Return the [X, Y] coordinate for the center point of the cell that contains the specified text.  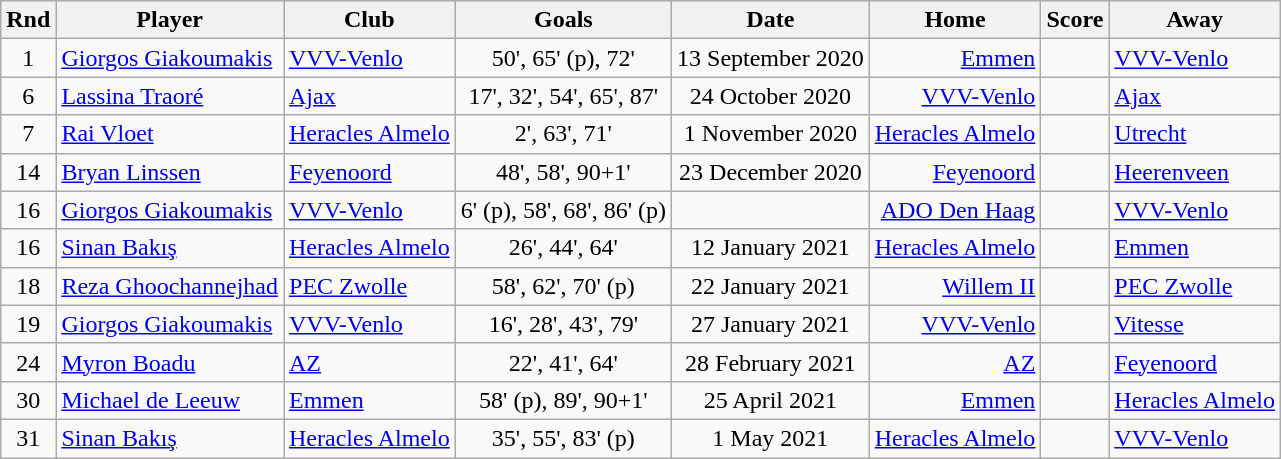
Utrecht [1195, 134]
Myron Boadu [170, 362]
Goals [563, 20]
Home [955, 20]
50', 65' (p), 72' [563, 58]
58' (p), 89', 90+1' [563, 400]
Heerenveen [1195, 172]
Rai Vloet [170, 134]
58', 62', 70' (p) [563, 286]
48', 58', 90+1' [563, 172]
Away [1195, 20]
Lassina Traoré [170, 96]
13 September 2020 [771, 58]
1 [28, 58]
Rnd [28, 20]
12 January 2021 [771, 248]
22 January 2021 [771, 286]
1 May 2021 [771, 438]
Player [170, 20]
Date [771, 20]
22', 41', 64' [563, 362]
2', 63', 71' [563, 134]
16', 28', 43', 79' [563, 324]
ADO Den Haag [955, 210]
35', 55', 83' (p) [563, 438]
Score [1075, 20]
7 [28, 134]
17', 32', 54', 65', 87' [563, 96]
25 April 2021 [771, 400]
1 November 2020 [771, 134]
Michael de Leeuw [170, 400]
30 [28, 400]
Bryan Linssen [170, 172]
Club [370, 20]
31 [28, 438]
24 [28, 362]
18 [28, 286]
6' (p), 58', 68', 86' (p) [563, 210]
6 [28, 96]
Vitesse [1195, 324]
27 January 2021 [771, 324]
26', 44', 64' [563, 248]
14 [28, 172]
Willem II [955, 286]
Reza Ghoochannejhad [170, 286]
23 December 2020 [771, 172]
19 [28, 324]
24 October 2020 [771, 96]
28 February 2021 [771, 362]
